Return the (x, y) coordinate for the center point of the cell that contains the specified text.  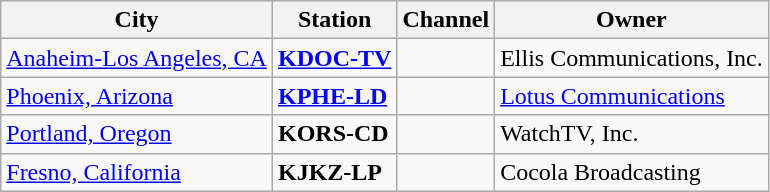
City (137, 20)
Fresno, California (137, 172)
Station (334, 20)
Ellis Communications, Inc. (632, 58)
Portland, Oregon (137, 134)
Anaheim-Los Angeles, CA (137, 58)
KPHE-LD (334, 96)
Lotus Communications (632, 96)
WatchTV, Inc. (632, 134)
Channel (446, 20)
KDOC-TV (334, 58)
Cocola Broadcasting (632, 172)
Phoenix, Arizona (137, 96)
KORS-CD (334, 134)
Owner (632, 20)
KJKZ-LP (334, 172)
